Identify which cell holds the provided text, then report its (x, y) central coordinate. 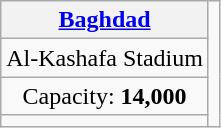
Baghdad (105, 20)
Capacity: 14,000 (105, 96)
Al-Kashafa Stadium (105, 58)
